Pinpoint the cell where the given text exists, returning its [x, y] midpoint coordinate. 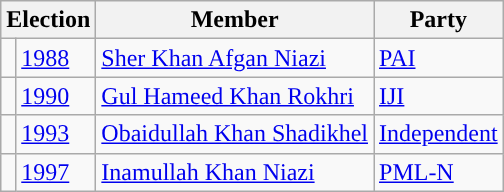
Election [48, 20]
Member [235, 20]
Sher Khan Afgan Niazi [235, 58]
1997 [56, 172]
Inamullah Khan Niazi [235, 172]
IJI [439, 96]
PML-N [439, 172]
PAI [439, 58]
1988 [56, 58]
1993 [56, 134]
1990 [56, 96]
Obaidullah Khan Shadikhel [235, 134]
Gul Hameed Khan Rokhri [235, 96]
Independent [439, 134]
Party [439, 20]
